Search for the cell housing the specified text and yield its (x, y) center coordinate. 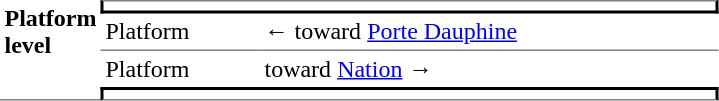
← toward Porte Dauphine (490, 33)
toward Nation → (490, 69)
Platform level (50, 50)
